Pinpoint the cell where the given text exists, returning its (X, Y) midpoint coordinate. 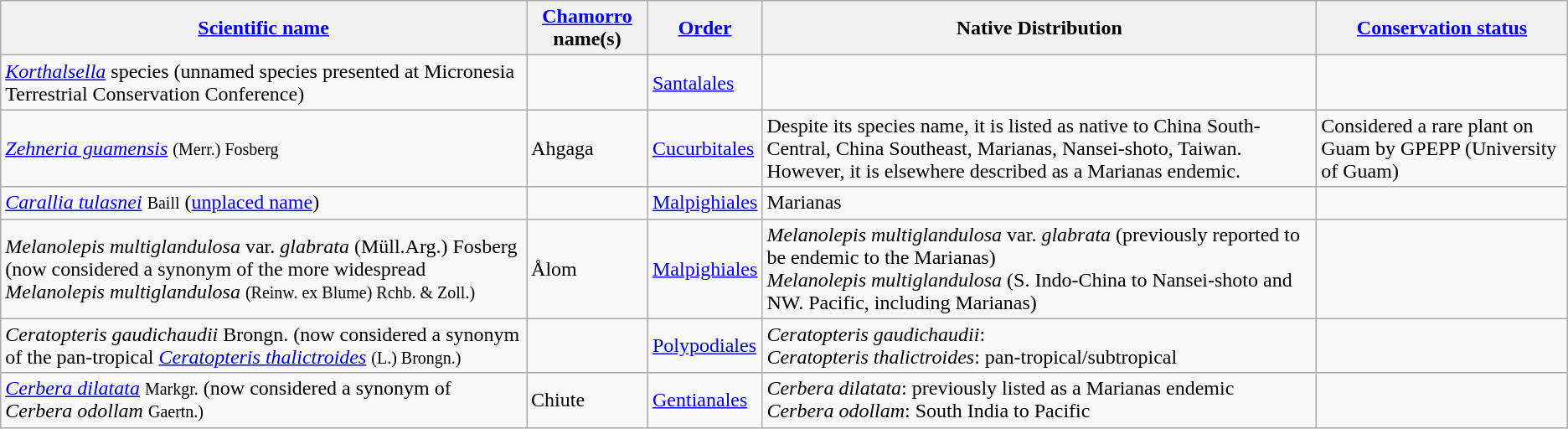
Chiute (588, 401)
Native Distribution (1039, 28)
Cucurbitales (704, 148)
Marianas (1039, 203)
Carallia tulasnei Baill (unplaced name) (264, 203)
Cerbera dilatata: previously listed as a Marianas endemicCerbera odollam: South India to Pacific (1039, 401)
Korthalsella species (unnamed species presented at Micronesia Terrestrial Conservation Conference) (264, 82)
Ceratopteris gaudichaudii:Ceratopteris thalictroides: pan-tropical/subtropical (1039, 345)
Gentianales (704, 401)
Order (704, 28)
Polypodiales (704, 345)
Cerbera dilatata Markgr. (now considered a synonym of Cerbera odollam Gaertn.) (264, 401)
Conservation status (1442, 28)
Ceratopteris gaudichaudii Brongn. (now considered a synonym of the pan-tropical Ceratopteris thalictroides (L.) Brongn.) (264, 345)
Zehneria guamensis (Merr.) Fosberg (264, 148)
Scientific name (264, 28)
Santalales (704, 82)
Ahgaga (588, 148)
Chamorro name(s) (588, 28)
Considered a rare plant on Guam by GPEPP (University of Guam) (1442, 148)
Ålom (588, 268)
